Identify which cell holds the provided text, then report its (x, y) central coordinate. 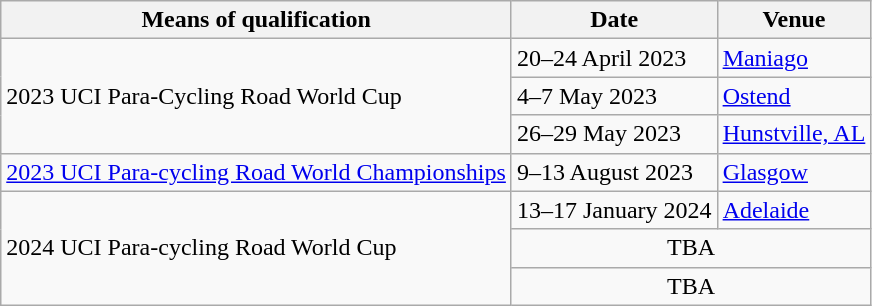
Maniago (794, 58)
Ostend (794, 96)
2024 UCI Para-cycling Road World Cup (256, 248)
4–7 May 2023 (614, 96)
26–29 May 2023 (614, 134)
Adelaide (794, 210)
Hunstville, AL (794, 134)
Venue (794, 20)
Date (614, 20)
9–13 August 2023 (614, 172)
2023 UCI Para-cycling Road World Championships (256, 172)
Glasgow (794, 172)
Means of qualification (256, 20)
20–24 April 2023 (614, 58)
2023 UCI Para-Cycling Road World Cup (256, 96)
13–17 January 2024 (614, 210)
